Determine the (X, Y) coordinate at the center of the cell enclosing the given text.  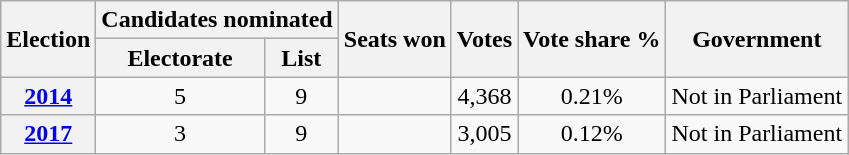
Candidates nominated (217, 20)
Election (48, 39)
2014 (48, 96)
3,005 (484, 134)
List (301, 58)
Vote share % (592, 39)
Electorate (180, 58)
5 (180, 96)
4,368 (484, 96)
0.21% (592, 96)
0.12% (592, 134)
Seats won (394, 39)
Government (757, 39)
3 (180, 134)
2017 (48, 134)
Votes (484, 39)
